Identify which cell holds the provided text, then report its (x, y) central coordinate. 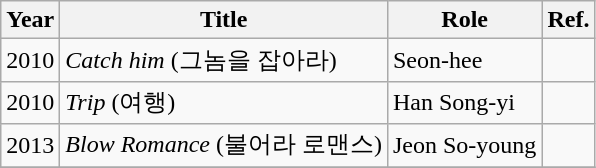
Seon-hee (464, 60)
Trip (여행) (224, 102)
Ref. (568, 20)
Role (464, 20)
2013 (30, 146)
Year (30, 20)
Title (224, 20)
Jeon So-young (464, 146)
Blow Romance (불어라 로맨스) (224, 146)
Han Song-yi (464, 102)
Catch him (그놈을 잡아라) (224, 60)
